Locate the cell with the specified text and output its [x, y] center coordinate. 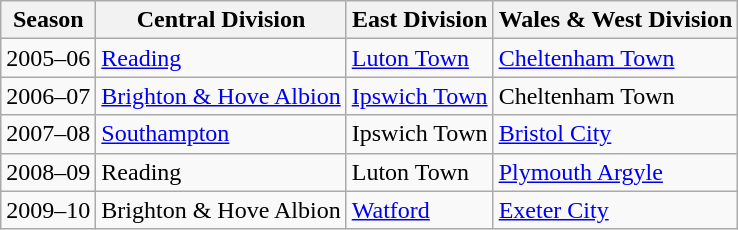
2008–09 [48, 172]
Season [48, 20]
Plymouth Argyle [616, 172]
Central Division [221, 20]
2007–08 [48, 134]
Bristol City [616, 134]
Watford [420, 210]
Southampton [221, 134]
East Division [420, 20]
Wales & West Division [616, 20]
2006–07 [48, 96]
Exeter City [616, 210]
2009–10 [48, 210]
2005–06 [48, 58]
